Search for the cell housing the specified text and yield its (X, Y) center coordinate. 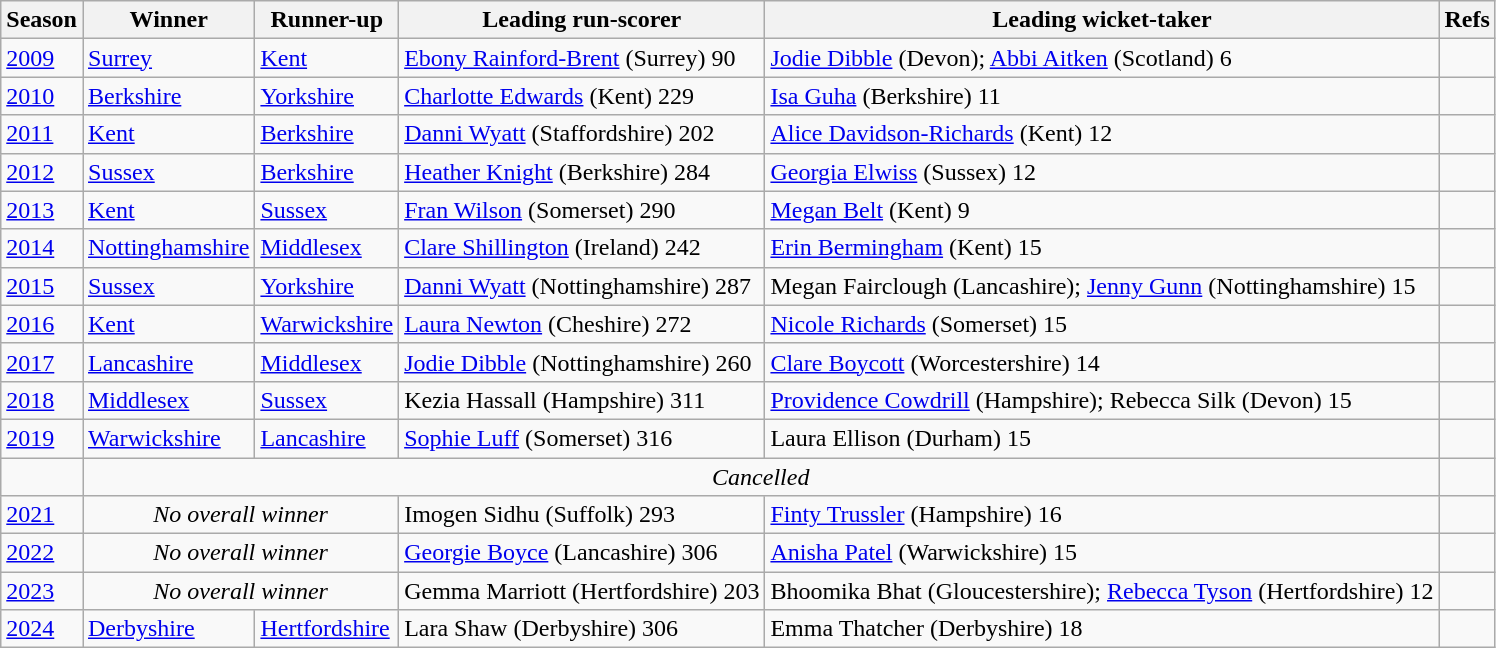
Winner (168, 20)
Refs (1467, 20)
Nicole Richards (Somerset) 15 (1102, 324)
Providence Cowdrill (Hampshire); Rebecca Silk (Devon) 15 (1102, 400)
Clare Shillington (Ireland) 242 (582, 248)
Derbyshire (168, 629)
2019 (42, 438)
2012 (42, 172)
2023 (42, 591)
Surrey (168, 58)
Ebony Rainford-Brent (Surrey) 90 (582, 58)
Georgie Boyce (Lancashire) 306 (582, 553)
Runner-up (327, 20)
Heather Knight (Berkshire) 284 (582, 172)
2016 (42, 324)
Jodie Dibble (Devon); Abbi Aitken (Scotland) 6 (1102, 58)
2013 (42, 210)
Hertfordshire (327, 629)
Imogen Sidhu (Suffolk) 293 (582, 515)
Nottinghamshire (168, 248)
Megan Belt (Kent) 9 (1102, 210)
Charlotte Edwards (Kent) 229 (582, 96)
2010 (42, 96)
Laura Newton (Cheshire) 272 (582, 324)
Georgia Elwiss (Sussex) 12 (1102, 172)
Isa Guha (Berkshire) 11 (1102, 96)
Gemma Marriott (Hertfordshire) 203 (582, 591)
Jodie Dibble (Nottinghamshire) 260 (582, 362)
Danni Wyatt (Staffordshire) 202 (582, 134)
Cancelled (760, 477)
Kezia Hassall (Hampshire) 311 (582, 400)
Megan Fairclough (Lancashire); Jenny Gunn (Nottinghamshire) 15 (1102, 286)
Leading wicket-taker (1102, 20)
2015 (42, 286)
Finty Trussler (Hampshire) 16 (1102, 515)
Erin Bermingham (Kent) 15 (1102, 248)
2009 (42, 58)
Sophie Luff (Somerset) 316 (582, 438)
2024 (42, 629)
Lara Shaw (Derbyshire) 306 (582, 629)
Clare Boycott (Worcestershire) 14 (1102, 362)
Danni Wyatt (Nottinghamshire) 287 (582, 286)
2018 (42, 400)
Laura Ellison (Durham) 15 (1102, 438)
2021 (42, 515)
Alice Davidson-Richards (Kent) 12 (1102, 134)
2014 (42, 248)
Bhoomika Bhat (Gloucestershire); Rebecca Tyson (Hertfordshire) 12 (1102, 591)
Anisha Patel (Warwickshire) 15 (1102, 553)
2017 (42, 362)
Emma Thatcher (Derbyshire) 18 (1102, 629)
Fran Wilson (Somerset) 290 (582, 210)
2022 (42, 553)
Season (42, 20)
2011 (42, 134)
Leading run-scorer (582, 20)
